For the text-containing cell, return its midpoint in (x, y) coordinate format. 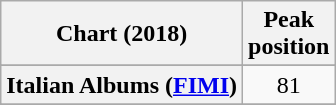
Chart (2018) (122, 34)
Italian Albums (FIMI) (122, 85)
81 (289, 85)
Peak position (289, 34)
